Return the (X, Y) coordinate for the center point of the cell that contains the specified text.  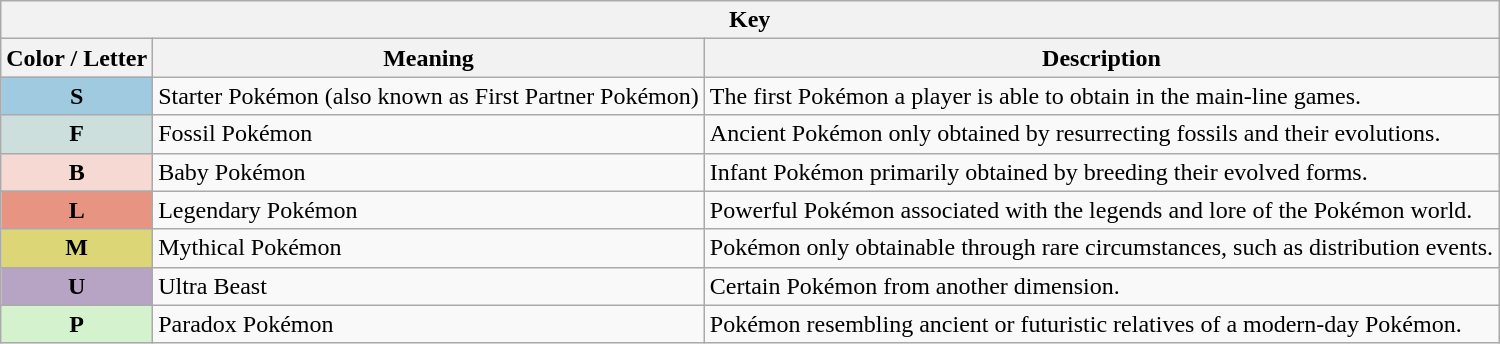
Pokémon resembling ancient or futuristic relatives of a modern-day Pokémon. (1101, 324)
Starter Pokémon (also known as First Partner Pokémon) (429, 96)
The first Pokémon a player is able to obtain in the main-line games. (1101, 96)
U (77, 286)
Fossil Pokémon (429, 134)
Infant Pokémon primarily obtained by breeding their evolved forms. (1101, 172)
Mythical Pokémon (429, 248)
Certain Pokémon from another dimension. (1101, 286)
S (77, 96)
Ultra Beast (429, 286)
Paradox Pokémon (429, 324)
Pokémon only obtainable through rare circumstances, such as distribution events. (1101, 248)
Ancient Pokémon only obtained by resurrecting fossils and their evolutions. (1101, 134)
Description (1101, 58)
Color / Letter (77, 58)
B (77, 172)
Meaning (429, 58)
Key (750, 20)
L (77, 210)
Powerful Pokémon associated with the legends and lore of the Pokémon world. (1101, 210)
F (77, 134)
P (77, 324)
Baby Pokémon (429, 172)
M (77, 248)
Legendary Pokémon (429, 210)
